Extract the [X, Y] coordinate from the center of the cell holding the provided text.  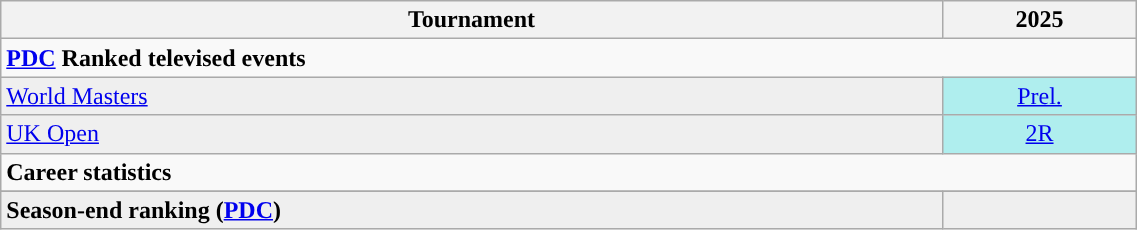
Season-end ranking (PDC) [472, 210]
Prel. [1040, 96]
2025 [1040, 20]
World Masters [472, 96]
2R [1040, 134]
PDC Ranked televised events [569, 58]
Career statistics [569, 172]
Tournament [472, 20]
UK Open [472, 134]
